Identify which cell holds the provided text, then report its (X, Y) central coordinate. 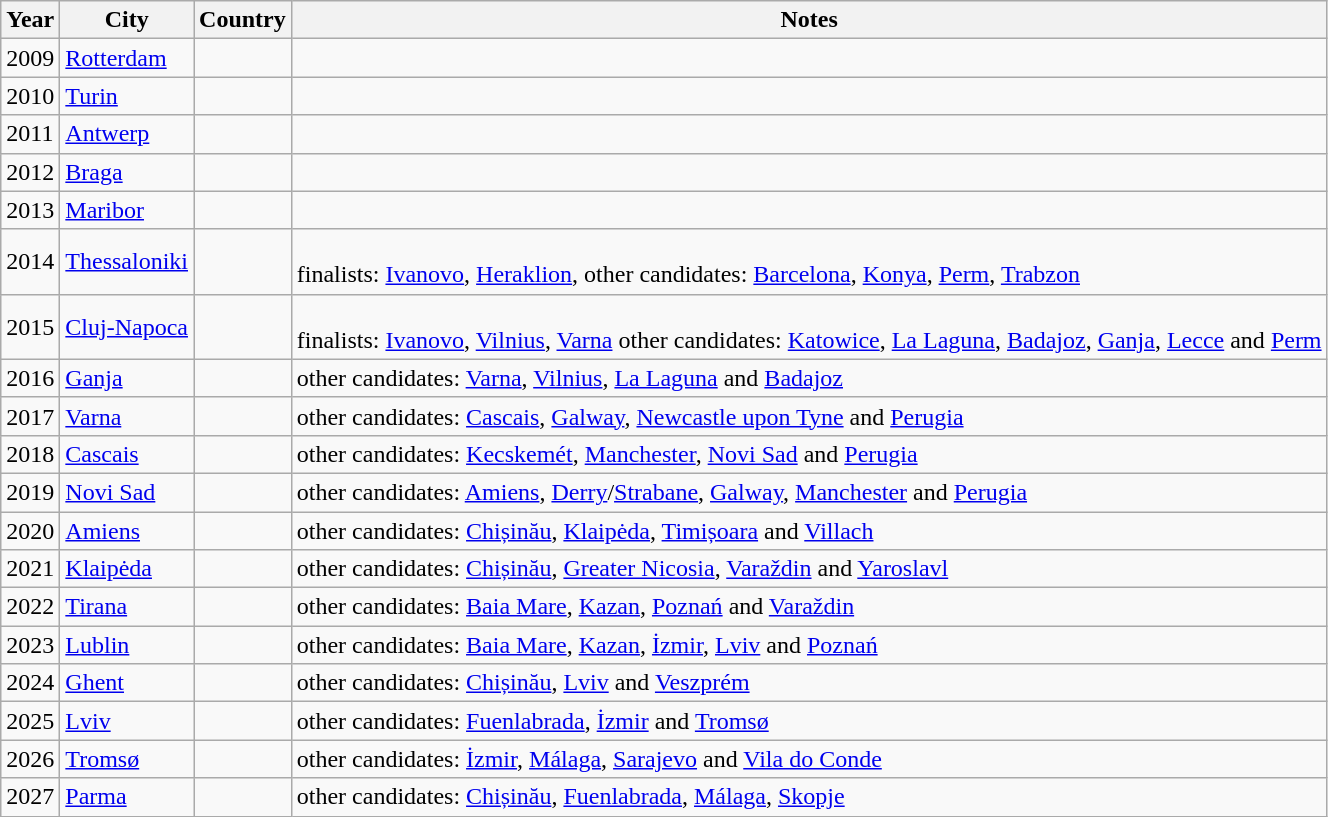
other candidates: Amiens, Derry/Strabane, Galway, Manchester and Perugia (809, 492)
2016 (30, 378)
Amiens (127, 531)
City (127, 20)
Country (243, 20)
Klaipėda (127, 569)
other candidates: Varna, Vilnius, La Laguna and Badajoz (809, 378)
2017 (30, 416)
2024 (30, 683)
2014 (30, 262)
other candidates: Chișinău, Klaipėda, Timișoara and Villach (809, 531)
Cluj-Napoca (127, 326)
Notes (809, 20)
Antwerp (127, 134)
2015 (30, 326)
Varna (127, 416)
other candidates: Baia Mare, Kazan, İzmir, Lviv and Poznań (809, 645)
2013 (30, 210)
Lviv (127, 721)
2021 (30, 569)
Tirana (127, 607)
2023 (30, 645)
Thessaloniki (127, 262)
Parma (127, 797)
2020 (30, 531)
Ganja (127, 378)
Year (30, 20)
2025 (30, 721)
2018 (30, 454)
other candidates: İzmir, Málaga, Sarajevo and Vila do Conde (809, 759)
Turin (127, 96)
Ghent (127, 683)
other candidates: Kecskemét, Manchester, Novi Sad and Perugia (809, 454)
finalists: Ivanovo, Heraklion, other candidates: Barcelona, Konya, Perm, Trabzon (809, 262)
2011 (30, 134)
other candidates: Fuenlabrada, İzmir and Tromsø (809, 721)
2010 (30, 96)
other candidates: Chișinău, Greater Nicosia, Varaždin and Yaroslavl (809, 569)
2027 (30, 797)
finalists: Ivanovo, Vilnius, Varna other candidates: Katowice, La Laguna, Badajoz, Ganja, Lecce and Perm (809, 326)
2026 (30, 759)
other candidates: Cascais, Galway, Newcastle upon Tyne and Perugia (809, 416)
Rotterdam (127, 58)
2019 (30, 492)
Maribor (127, 210)
2012 (30, 172)
other candidates: Chișinău, Lviv and Veszprém (809, 683)
2022 (30, 607)
Cascais (127, 454)
other candidates: Chișinău, Fuenlabrada, Málaga, Skopje (809, 797)
Braga (127, 172)
other candidates: Baia Mare, Kazan, Poznań and Varaždin (809, 607)
Novi Sad (127, 492)
Lublin (127, 645)
Tromsø (127, 759)
2009 (30, 58)
